Search for the cell housing the specified text and yield its [X, Y] center coordinate. 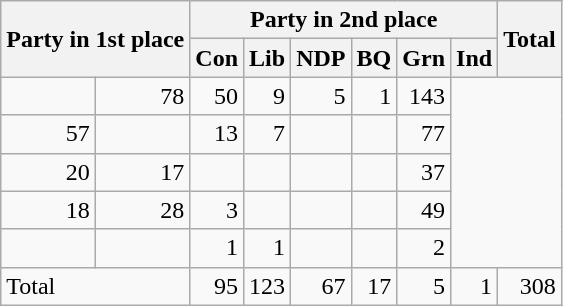
95 [217, 286]
Party in 1st place [96, 39]
Grn [424, 58]
143 [424, 96]
28 [142, 210]
77 [424, 134]
2 [424, 248]
308 [530, 286]
NDP [321, 58]
37 [424, 172]
Con [217, 58]
18 [48, 210]
49 [424, 210]
Ind [474, 58]
20 [48, 172]
78 [142, 96]
Party in 2nd place [344, 20]
7 [268, 134]
13 [217, 134]
BQ [374, 58]
3 [217, 210]
50 [217, 96]
57 [48, 134]
Lib [268, 58]
123 [268, 286]
67 [321, 286]
9 [268, 96]
